Determine the (X, Y) coordinate at the center of the cell enclosing the given text.  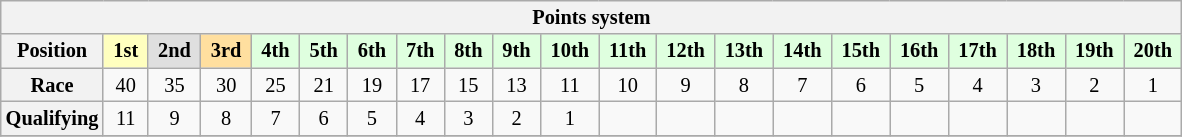
Points system (592, 17)
14th (802, 51)
3rd (226, 51)
17th (977, 51)
18th (1036, 51)
Qualifying (52, 118)
30 (226, 85)
11th (628, 51)
8th (468, 51)
35 (174, 85)
15th (861, 51)
13th (744, 51)
40 (126, 85)
21 (324, 85)
Position (52, 51)
4th (275, 51)
2nd (174, 51)
13 (516, 85)
15 (468, 85)
10 (628, 85)
10th (570, 51)
9th (516, 51)
5th (324, 51)
7th (420, 51)
6th (372, 51)
20th (1153, 51)
19 (372, 85)
16th (919, 51)
17 (420, 85)
Race (52, 85)
19th (1094, 51)
25 (275, 85)
1st (126, 51)
12th (685, 51)
